Return the [x, y] coordinate for the center point of the cell that contains the specified text.  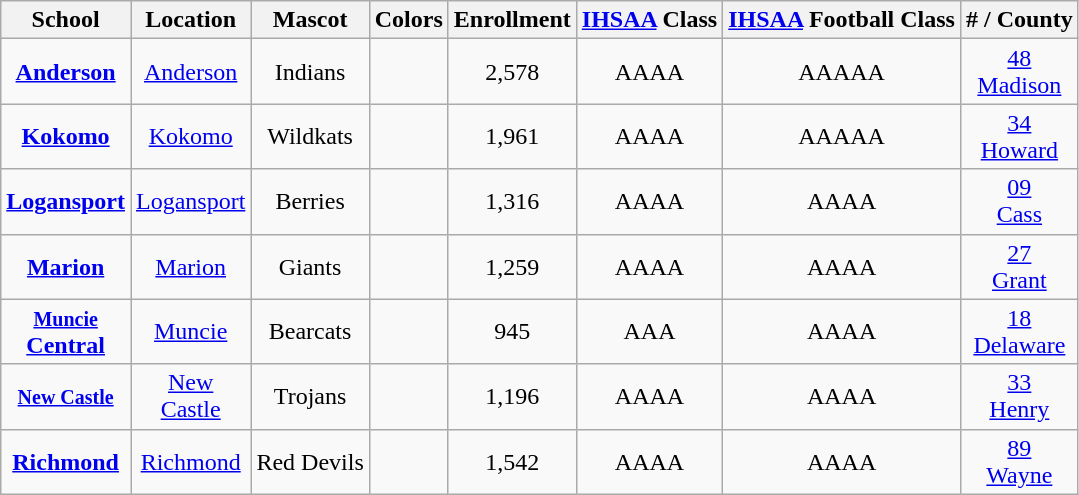
1,316 [512, 202]
1,542 [512, 462]
89 Wayne [1019, 462]
27 Grant [1019, 266]
945 [512, 332]
Berries [310, 202]
Indians [310, 72]
1,196 [512, 396]
IHSAA Class [649, 20]
AAA [649, 332]
33 Henry [1019, 396]
Muncie [190, 332]
Enrollment [512, 20]
1,259 [512, 266]
1,961 [512, 136]
Bearcats [310, 332]
18 Delaware [1019, 332]
IHSAA Football Class [842, 20]
# / County [1019, 20]
Muncie Central [66, 332]
Wildkats [310, 136]
Mascot [310, 20]
34 Howard [1019, 136]
Location [190, 20]
Colors [408, 20]
Trojans [310, 396]
2,578 [512, 72]
School [66, 20]
Red Devils [310, 462]
09 Cass [1019, 202]
Giants [310, 266]
48 Madison [1019, 72]
